Return (x, y) of the center of cell containing provided text 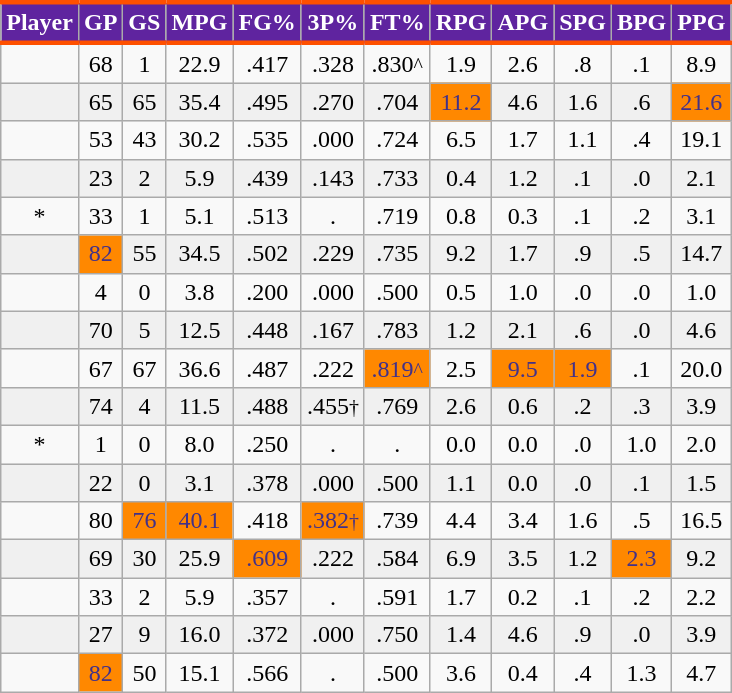
22.9 (200, 63)
0.2 (523, 597)
11.5 (200, 406)
.378 (267, 483)
1.4 (461, 635)
0.8 (461, 216)
.584 (397, 559)
.455† (332, 406)
3.5 (523, 559)
21.6 (702, 102)
6.5 (461, 140)
3.8 (200, 292)
.200 (267, 292)
16.0 (200, 635)
Player (40, 22)
23 (100, 178)
.769 (397, 406)
.488 (267, 406)
36.6 (200, 368)
0.3 (523, 216)
27 (100, 635)
.513 (267, 216)
1.3 (641, 673)
12.5 (200, 330)
.735 (397, 254)
PPG (702, 22)
.250 (267, 444)
3P% (332, 22)
.724 (397, 140)
3.4 (523, 521)
2.2 (702, 597)
.750 (397, 635)
50 (144, 673)
.535 (267, 140)
.372 (267, 635)
19.1 (702, 140)
.270 (332, 102)
8.0 (200, 444)
APG (523, 22)
.502 (267, 254)
.739 (397, 521)
.830^ (397, 63)
SPG (583, 22)
2.3 (641, 559)
4.7 (702, 673)
.167 (332, 330)
9 (144, 635)
.328 (332, 63)
RPG (461, 22)
.783 (397, 330)
.143 (332, 178)
.439 (267, 178)
76 (144, 521)
35.4 (200, 102)
1.5 (702, 483)
40.1 (200, 521)
22 (100, 483)
16.5 (702, 521)
5.1 (200, 216)
14.7 (702, 254)
8.9 (702, 63)
GS (144, 22)
53 (100, 140)
.591 (397, 597)
55 (144, 254)
5 (144, 330)
2.0 (702, 444)
.495 (267, 102)
.719 (397, 216)
.418 (267, 521)
FG% (267, 22)
.609 (267, 559)
3.6 (461, 673)
.3 (641, 406)
.448 (267, 330)
30.2 (200, 140)
BPG (641, 22)
.382† (332, 521)
11.2 (461, 102)
MPG (200, 22)
.704 (397, 102)
.487 (267, 368)
.8 (583, 63)
15.1 (200, 673)
43 (144, 140)
GP (100, 22)
34.5 (200, 254)
30 (144, 559)
2.5 (461, 368)
6.9 (461, 559)
9.5 (523, 368)
4.4 (461, 521)
0.5 (461, 292)
74 (100, 406)
25.9 (200, 559)
FT% (397, 22)
68 (100, 63)
70 (100, 330)
.733 (397, 178)
.417 (267, 63)
.229 (332, 254)
.819^ (397, 368)
69 (100, 559)
80 (100, 521)
.566 (267, 673)
20.0 (702, 368)
.357 (267, 597)
0.6 (523, 406)
